Scan for the cell matching the given text and deliver its [X, Y] coordinate at center. 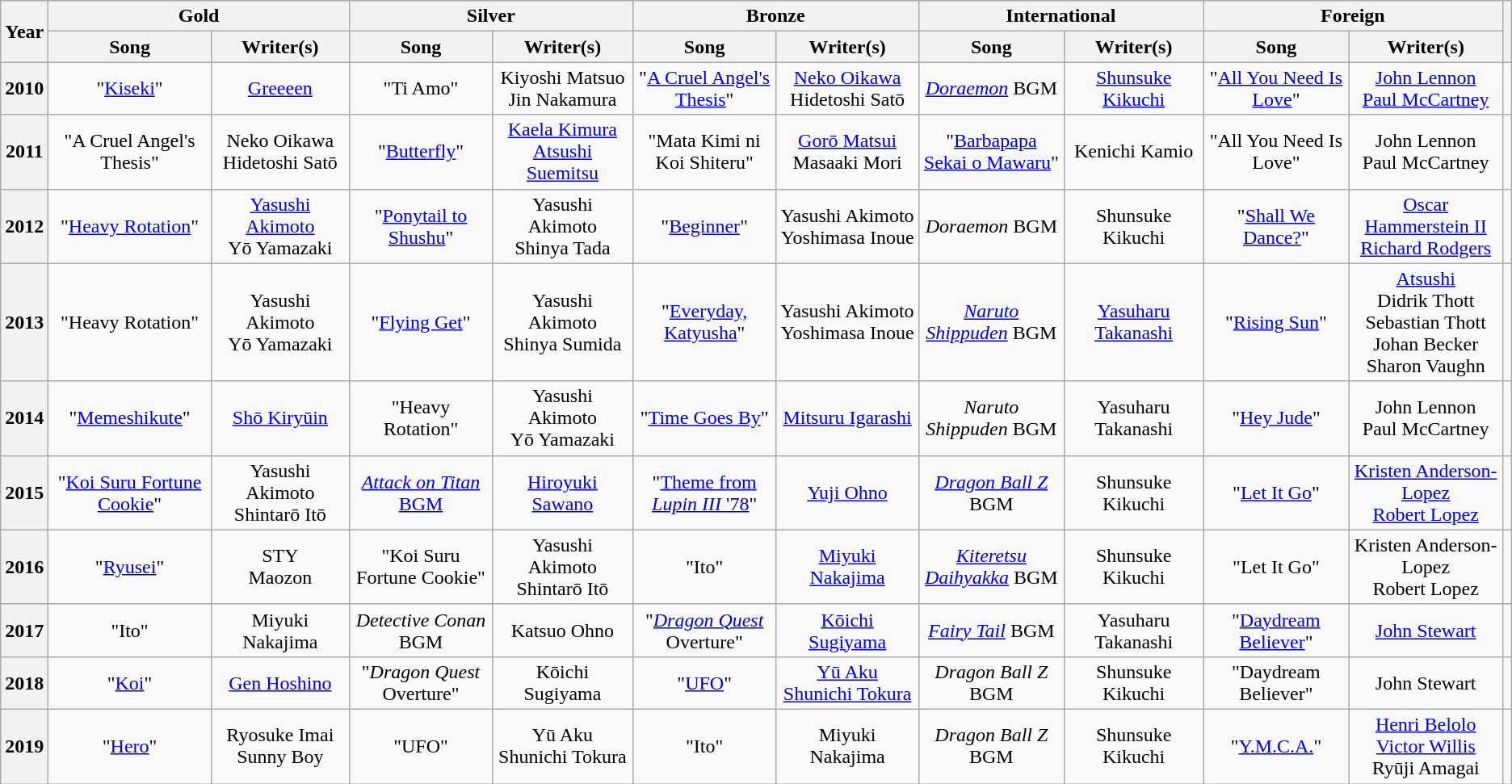
Hiroyuki Sawano [563, 493]
AtsushiDidrik ThottSebastian ThottJohan BeckerSharon Vaughn [1426, 322]
Silver [491, 16]
Year [24, 31]
Gen Hoshino [279, 683]
Mitsuru Igarashi [847, 418]
"Hey Jude" [1276, 418]
"Ponytail to Shushu" [420, 226]
Attack on Titan BGM [420, 493]
"Theme from Lupin III '78" [704, 493]
"Koi" [129, 683]
Detective Conan BGM [420, 630]
"Time Goes By" [704, 418]
"Shall We Dance?" [1276, 226]
"Barbapapa Sekai o Mawaru" [992, 152]
Yasushi AkimotoShinya Sumida [563, 322]
"Y.M.C.A." [1276, 746]
"Flying Get" [420, 322]
"Everyday, Katyusha" [704, 322]
"Kiseki" [129, 89]
Ryosuke ImaiSunny Boy [279, 746]
2017 [24, 630]
Gold [199, 16]
Kiteretsu Daihyakka BGM [992, 567]
2010 [24, 89]
2012 [24, 226]
"Mata Kimi ni Koi Shiteru" [704, 152]
"Beginner" [704, 226]
"Butterfly" [420, 152]
"Ryusei" [129, 567]
Kenichi Kamio [1134, 152]
Greeeen [279, 89]
Kaela KimuraAtsushi Suemitsu [563, 152]
Shō Kiryūin [279, 418]
2015 [24, 493]
2018 [24, 683]
Yasushi AkimotoShinya Tada [563, 226]
"Ti Amo" [420, 89]
Foreign [1354, 16]
2011 [24, 152]
2014 [24, 418]
Gorō MatsuiMasaaki Mori [847, 152]
International [1061, 16]
2013 [24, 322]
2016 [24, 567]
Bronze [775, 16]
"Rising Sun" [1276, 322]
"Memeshikute" [129, 418]
2019 [24, 746]
Kiyoshi MatsuoJin Nakamura [563, 89]
STYMaozon [279, 567]
Katsuo Ohno [563, 630]
"Hero" [129, 746]
Henri BeloloVictor WillisRyūji Amagai [1426, 746]
Yuji Ohno [847, 493]
Oscar Hammerstein IIRichard Rodgers [1426, 226]
Fairy Tail BGM [992, 630]
